Output the [X, Y] coordinate of the center of the cell containing the given text.  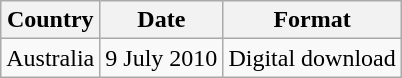
Country [50, 20]
Digital download [312, 58]
Australia [50, 58]
Date [162, 20]
9 July 2010 [162, 58]
Format [312, 20]
